For the text-containing cell, return its midpoint in [X, Y] coordinate format. 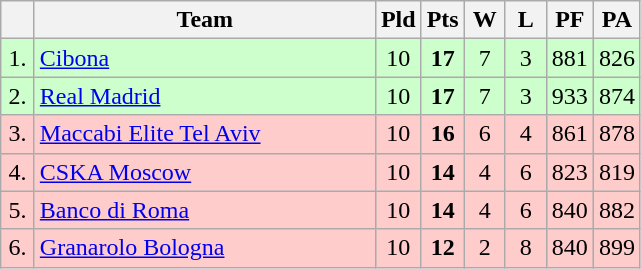
2. [18, 96]
4. [18, 172]
5. [18, 210]
933 [570, 96]
819 [616, 172]
861 [570, 134]
Banco di Roma [204, 210]
Pts [442, 20]
823 [570, 172]
8 [526, 248]
1. [18, 58]
881 [570, 58]
L [526, 20]
Maccabi Elite Tel Aviv [204, 134]
Pld [398, 20]
Real Madrid [204, 96]
Granarolo Bologna [204, 248]
6. [18, 248]
2 [484, 248]
826 [616, 58]
899 [616, 248]
878 [616, 134]
3. [18, 134]
16 [442, 134]
882 [616, 210]
12 [442, 248]
PA [616, 20]
Team [204, 20]
874 [616, 96]
Cibona [204, 58]
W [484, 20]
PF [570, 20]
CSKA Moscow [204, 172]
